Output the (x, y) coordinate of the center of the cell containing the given text.  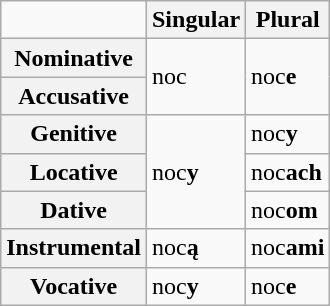
Locative (74, 172)
Genitive (74, 134)
Dative (74, 210)
Instrumental (74, 248)
nocami (288, 248)
Singular (196, 20)
nocą (196, 248)
Vocative (74, 286)
nocom (288, 210)
Nominative (74, 58)
nocach (288, 172)
noc (196, 77)
Accusative (74, 96)
Plural (288, 20)
